Output the [X, Y] coordinate of the center of the cell containing the given text.  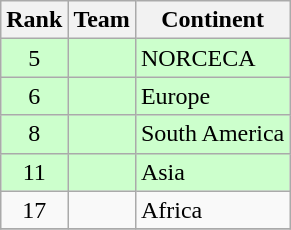
Africa [212, 210]
Team [102, 20]
Rank [34, 20]
6 [34, 96]
17 [34, 210]
South America [212, 134]
8 [34, 134]
NORCECA [212, 58]
11 [34, 172]
Asia [212, 172]
Europe [212, 96]
Continent [212, 20]
5 [34, 58]
